Determine the [x, y] coordinate at the center of the cell enclosing the given text.  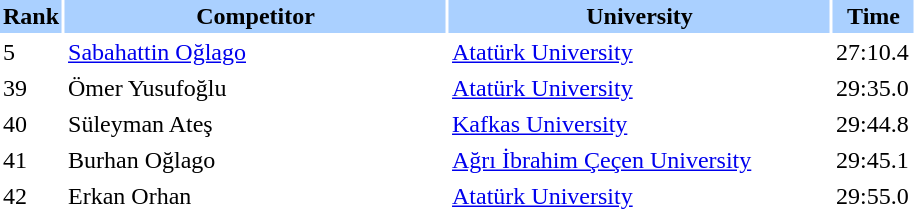
Burhan Oğlago [256, 160]
29:44.8 [874, 124]
29:35.0 [874, 88]
Süleyman Ateş [256, 124]
41 [31, 160]
Ağrı İbrahim Çeçen University [640, 160]
39 [31, 88]
Ömer Yusufoğlu [256, 88]
Kafkas University [640, 124]
Rank [31, 16]
40 [31, 124]
5 [31, 52]
Time [874, 16]
29:45.1 [874, 160]
Competitor [256, 16]
University [640, 16]
Sabahattin Oğlago [256, 52]
27:10.4 [874, 52]
